Extract the (X, Y) coordinate from the center of the cell holding the provided text.  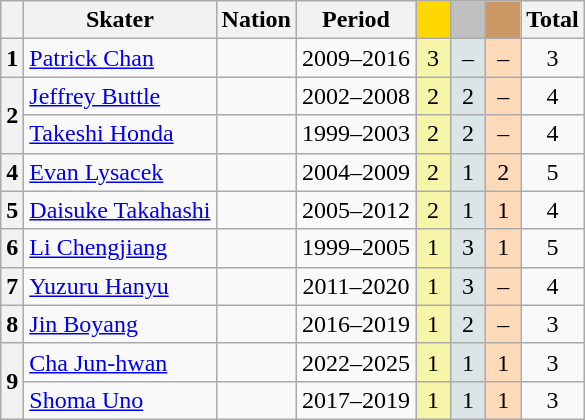
2017–2019 (356, 400)
Jeffrey Buttle (120, 96)
8 (12, 324)
2009–2016 (356, 58)
1999–2003 (356, 134)
Evan Lysacek (120, 172)
9 (12, 381)
Total (553, 20)
7 (12, 286)
Nation (256, 20)
Jin Boyang (120, 324)
2022–2025 (356, 362)
Shoma Uno (120, 400)
Daisuke Takahashi (120, 210)
Cha Jun-hwan (120, 362)
1999–2005 (356, 248)
2016–2019 (356, 324)
Takeshi Honda (120, 134)
Period (356, 20)
2004–2009 (356, 172)
2011–2020 (356, 286)
2005–2012 (356, 210)
6 (12, 248)
Patrick Chan (120, 58)
Skater (120, 20)
Li Chengjiang (120, 248)
2002–2008 (356, 96)
Yuzuru Hanyu (120, 286)
